Locate the cell with the specified text and output its (x, y) center coordinate. 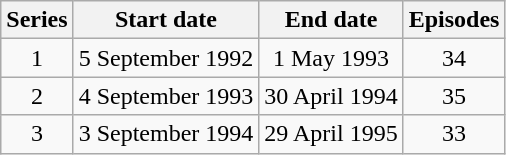
5 September 1992 (166, 58)
35 (454, 96)
1 (37, 58)
Episodes (454, 20)
3 September 1994 (166, 134)
30 April 1994 (331, 96)
1 May 1993 (331, 58)
33 (454, 134)
Series (37, 20)
2 (37, 96)
4 September 1993 (166, 96)
End date (331, 20)
29 April 1995 (331, 134)
34 (454, 58)
3 (37, 134)
Start date (166, 20)
